Determine the (X, Y) coordinate at the center of the cell enclosing the given text.  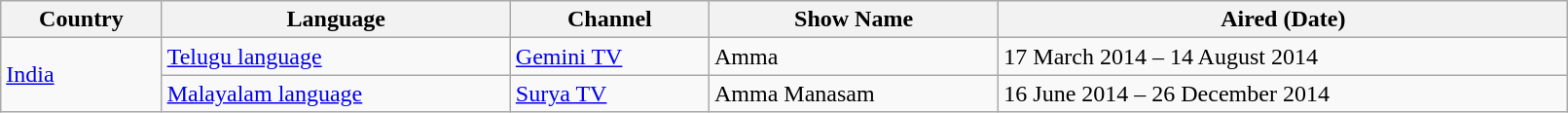
Gemini TV (609, 56)
Malayalam language (336, 94)
India (82, 75)
Amma Manasam (853, 94)
Language (336, 19)
Surya TV (609, 94)
Channel (609, 19)
Country (82, 19)
Show Name (853, 19)
Telugu language (336, 56)
Aired (Date) (1283, 19)
Amma (853, 56)
16 June 2014 – 26 December 2014 (1283, 94)
17 March 2014 – 14 August 2014 (1283, 56)
